Provide the (x, y) coordinate of the cell's center where the given text is located.  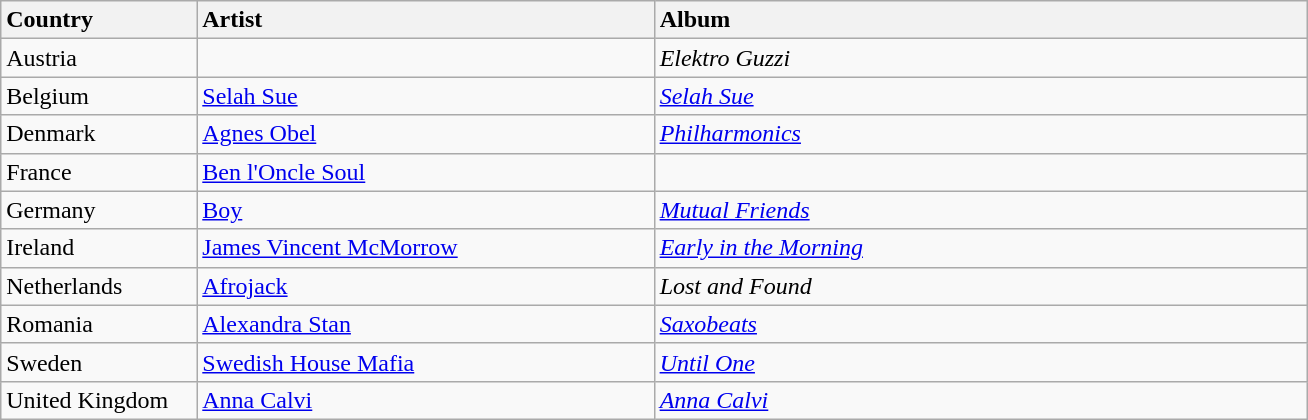
Sweden (99, 362)
France (99, 172)
Album (980, 20)
Country (99, 20)
Elektro Guzzi (980, 58)
Afrojack (426, 286)
Alexandra Stan (426, 324)
Germany (99, 210)
Lost and Found (980, 286)
James Vincent McMorrow (426, 248)
Until One (980, 362)
Ireland (99, 248)
Philharmonics (980, 134)
Ben l'Oncle Soul (426, 172)
Early in the Morning (980, 248)
Netherlands (99, 286)
Mutual Friends (980, 210)
Agnes Obel (426, 134)
Artist (426, 20)
Austria (99, 58)
Saxobeats (980, 324)
United Kingdom (99, 400)
Belgium (99, 96)
Denmark (99, 134)
Boy (426, 210)
Swedish House Mafia (426, 362)
Romania (99, 324)
